From the cell containing the given text, extract its center point as (X, Y) coordinate. 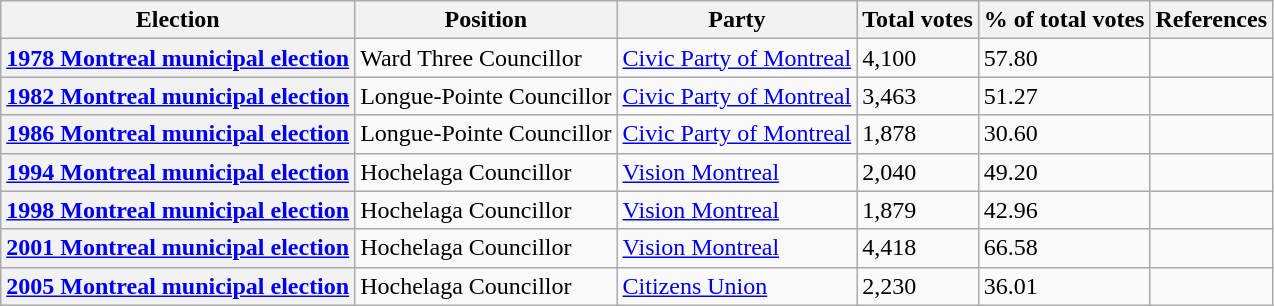
4,100 (918, 58)
1,879 (918, 210)
2,230 (918, 286)
1998 Montreal municipal election (178, 210)
Election (178, 20)
42.96 (1064, 210)
1978 Montreal municipal election (178, 58)
Party (737, 20)
1986 Montreal municipal election (178, 134)
Total votes (918, 20)
% of total votes (1064, 20)
1994 Montreal municipal election (178, 172)
2,040 (918, 172)
30.60 (1064, 134)
51.27 (1064, 96)
2001 Montreal municipal election (178, 248)
2005 Montreal municipal election (178, 286)
Position (486, 20)
36.01 (1064, 286)
66.58 (1064, 248)
Ward Three Councillor (486, 58)
1982 Montreal municipal election (178, 96)
References (1212, 20)
Citizens Union (737, 286)
49.20 (1064, 172)
1,878 (918, 134)
4,418 (918, 248)
57.80 (1064, 58)
3,463 (918, 96)
